Return (X, Y) of the center of cell containing provided text 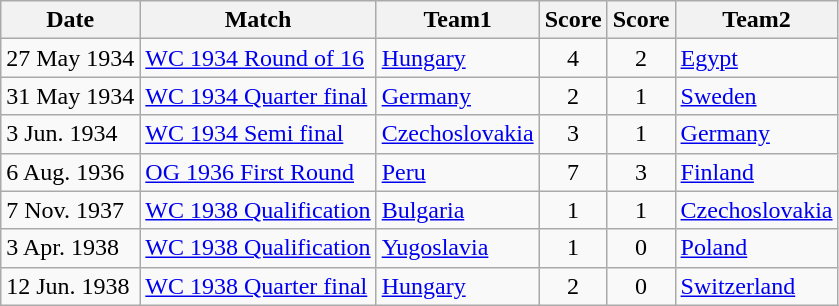
Team2 (756, 20)
Egypt (756, 58)
27 May 1934 (70, 58)
Team1 (458, 20)
7 Nov. 1937 (70, 210)
4 (573, 58)
Switzerland (756, 286)
31 May 1934 (70, 96)
Match (258, 20)
Peru (458, 172)
WC 1938 Quarter final (258, 286)
Sweden (756, 96)
Yugoslavia (458, 248)
WC 1934 Round of 16 (258, 58)
WC 1934 Quarter final (258, 96)
WC 1934 Semi final (258, 134)
Finland (756, 172)
OG 1936 First Round (258, 172)
Date (70, 20)
3 Apr. 1938 (70, 248)
3 Jun. 1934 (70, 134)
Bulgaria (458, 210)
6 Aug. 1936 (70, 172)
7 (573, 172)
Poland (756, 248)
12 Jun. 1938 (70, 286)
